Determine the [x, y] coordinate at the center of the cell enclosing the given text.  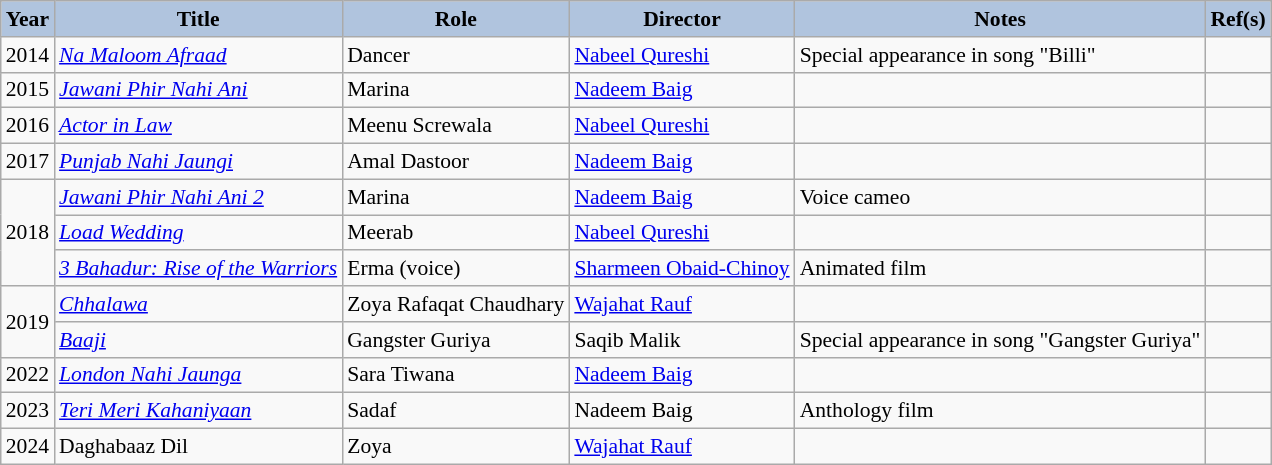
Zoya Rafaqat Chaudhary [456, 304]
Animated film [1000, 269]
Jawani Phir Nahi Ani 2 [198, 197]
3 Bahadur: Rise of the Warriors [198, 269]
Sara Tiwana [456, 375]
Director [682, 19]
Ref(s) [1238, 19]
Special appearance in song "Gangster Guriya" [1000, 340]
Gangster Guriya [456, 340]
2019 [28, 322]
Notes [1000, 19]
Sadaf [456, 411]
Amal Dastoor [456, 162]
2018 [28, 232]
Actor in Law [198, 126]
2015 [28, 90]
Title [198, 19]
2017 [28, 162]
Anthology film [1000, 411]
Jawani Phir Nahi Ani [198, 90]
2022 [28, 375]
Baaji [198, 340]
Voice cameo [1000, 197]
2014 [28, 55]
Role [456, 19]
2024 [28, 447]
Special appearance in song "Billi" [1000, 55]
London Nahi Jaunga [198, 375]
Meenu Screwala [456, 126]
2016 [28, 126]
Sharmeen Obaid-Chinoy [682, 269]
Chhalawa [198, 304]
Load Wedding [198, 233]
Year [28, 19]
Zoya [456, 447]
2023 [28, 411]
Na Maloom Afraad [198, 55]
Erma (voice) [456, 269]
Dancer [456, 55]
Punjab Nahi Jaungi [198, 162]
Saqib Malik [682, 340]
Daghabaaz Dil [198, 447]
Meerab [456, 233]
Teri Meri Kahaniyaan [198, 411]
